Find where the given text appears and provide that cell's center as (x, y) coordinate. 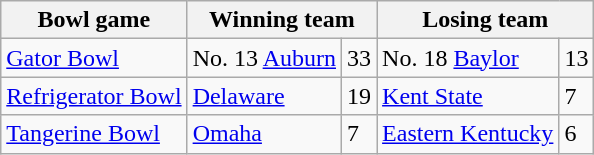
Refrigerator Bowl (94, 96)
13 (576, 58)
Losing team (486, 20)
6 (576, 134)
Bowl game (94, 20)
No. 13 Auburn (264, 58)
Omaha (264, 134)
Tangerine Bowl (94, 134)
19 (360, 96)
Kent State (468, 96)
Winning team (282, 20)
Delaware (264, 96)
33 (360, 58)
Eastern Kentucky (468, 134)
No. 18 Baylor (468, 58)
Gator Bowl (94, 58)
